Pinpoint the cell where the given text exists, returning its (X, Y) midpoint coordinate. 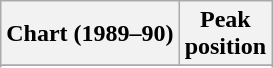
Peakposition (225, 34)
Chart (1989–90) (90, 34)
